Return (x, y) of the center of cell containing provided text 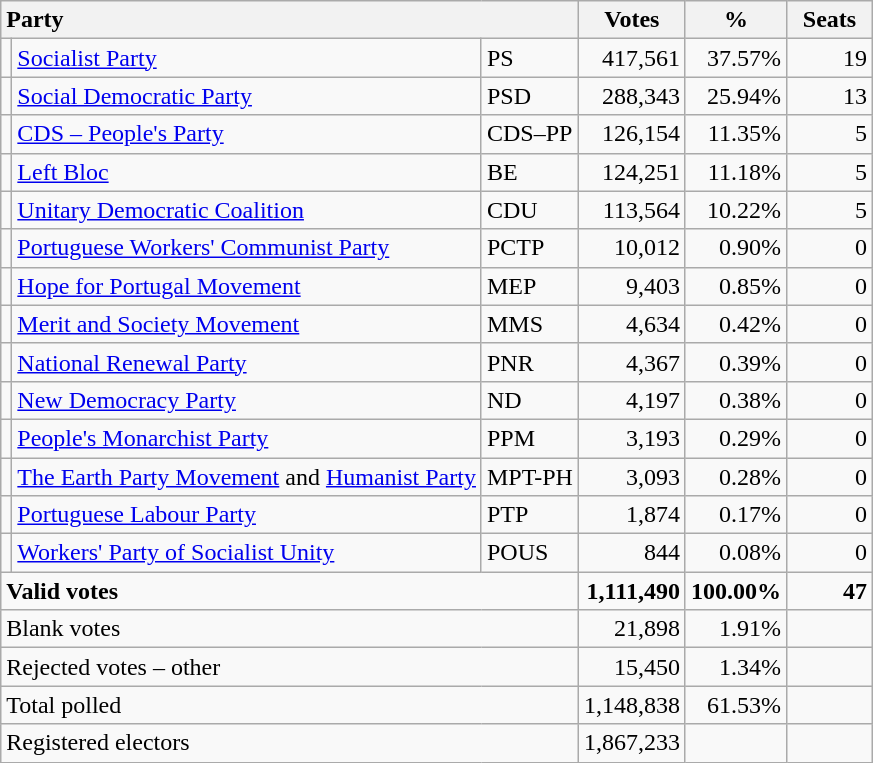
9,403 (632, 286)
21,898 (632, 629)
People's Monarchist Party (247, 438)
1,874 (632, 515)
MPT-PH (530, 477)
The Earth Party Movement and Humanist Party (247, 477)
19 (829, 58)
Workers' Party of Socialist Unity (247, 553)
61.53% (736, 705)
124,251 (632, 172)
CDS–PP (530, 134)
4,197 (632, 400)
Rejected votes – other (290, 667)
Left Bloc (247, 172)
844 (632, 553)
New Democracy Party (247, 400)
11.18% (736, 172)
10.22% (736, 210)
1,111,490 (632, 591)
126,154 (632, 134)
Registered electors (290, 743)
1,148,838 (632, 705)
Merit and Society Movement (247, 324)
0.17% (736, 515)
10,012 (632, 248)
% (736, 20)
15,450 (632, 667)
1.34% (736, 667)
13 (829, 96)
Portuguese Workers' Communist Party (247, 248)
47 (829, 591)
113,564 (632, 210)
CDS – People's Party (247, 134)
PPM (530, 438)
100.00% (736, 591)
Total polled (290, 705)
1.91% (736, 629)
Unitary Democratic Coalition (247, 210)
4,367 (632, 362)
Hope for Portugal Movement (247, 286)
BE (530, 172)
0.42% (736, 324)
0.39% (736, 362)
PCTP (530, 248)
3,093 (632, 477)
Votes (632, 20)
PSD (530, 96)
PTP (530, 515)
3,193 (632, 438)
MEP (530, 286)
PNR (530, 362)
37.57% (736, 58)
0.08% (736, 553)
0.29% (736, 438)
417,561 (632, 58)
11.35% (736, 134)
Party (290, 20)
4,634 (632, 324)
CDU (530, 210)
25.94% (736, 96)
0.90% (736, 248)
ND (530, 400)
Blank votes (290, 629)
PS (530, 58)
National Renewal Party (247, 362)
Valid votes (290, 591)
Socialist Party (247, 58)
MMS (530, 324)
0.38% (736, 400)
Portuguese Labour Party (247, 515)
Seats (829, 20)
POUS (530, 553)
0.85% (736, 286)
288,343 (632, 96)
0.28% (736, 477)
Social Democratic Party (247, 96)
1,867,233 (632, 743)
